Scan for the cell matching the given text and deliver its [x, y] coordinate at center. 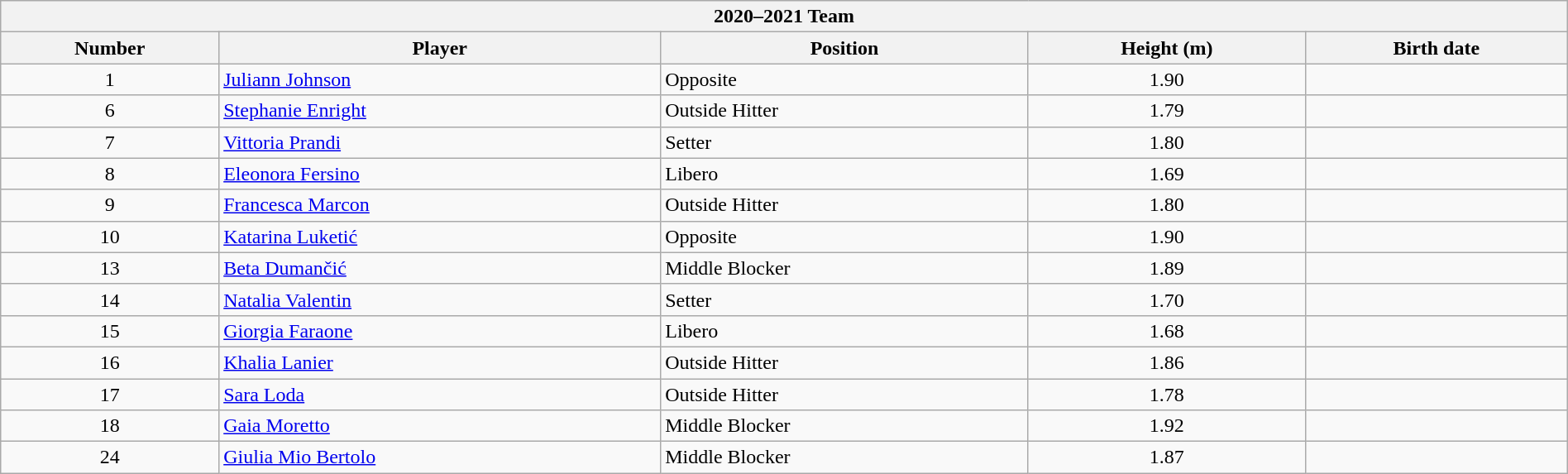
9 [110, 205]
1.86 [1166, 362]
Beta Dumančić [440, 268]
Gaia Moretto [440, 426]
16 [110, 362]
1.92 [1166, 426]
1.69 [1166, 174]
Position [845, 48]
Height (m) [1166, 48]
14 [110, 299]
1.87 [1166, 457]
18 [110, 426]
Katarina Luketić [440, 237]
2020–2021 Team [784, 17]
Number [110, 48]
6 [110, 111]
13 [110, 268]
17 [110, 395]
Natalia Valentin [440, 299]
24 [110, 457]
Vittoria Prandi [440, 142]
Player [440, 48]
1.79 [1166, 111]
Giorgia Faraone [440, 331]
Juliann Johnson [440, 79]
1.68 [1166, 331]
Khalia Lanier [440, 362]
Eleonora Fersino [440, 174]
Sara Loda [440, 395]
Giulia Mio Bertolo [440, 457]
1 [110, 79]
7 [110, 142]
15 [110, 331]
1.78 [1166, 395]
1.70 [1166, 299]
10 [110, 237]
1.89 [1166, 268]
Francesca Marcon [440, 205]
8 [110, 174]
Stephanie Enright [440, 111]
Birth date [1436, 48]
